Return the [x, y] coordinate for the center point of the cell that contains the specified text.  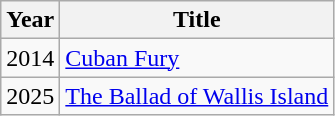
Year [30, 20]
Title [197, 20]
The Ballad of Wallis Island [197, 96]
2025 [30, 96]
2014 [30, 58]
Cuban Fury [197, 58]
